Pinpoint the cell where the given text exists, returning its (X, Y) midpoint coordinate. 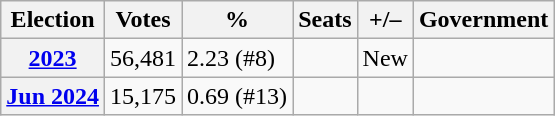
% (238, 20)
2.23 (#8) (238, 58)
Votes (144, 20)
0.69 (#13) (238, 96)
15,175 (144, 96)
Election (53, 20)
Government (483, 20)
+/– (385, 20)
New (385, 58)
Jun 2024 (53, 96)
2023 (53, 58)
Seats (325, 20)
56,481 (144, 58)
